Scan for the cell matching the given text and deliver its [x, y] coordinate at center. 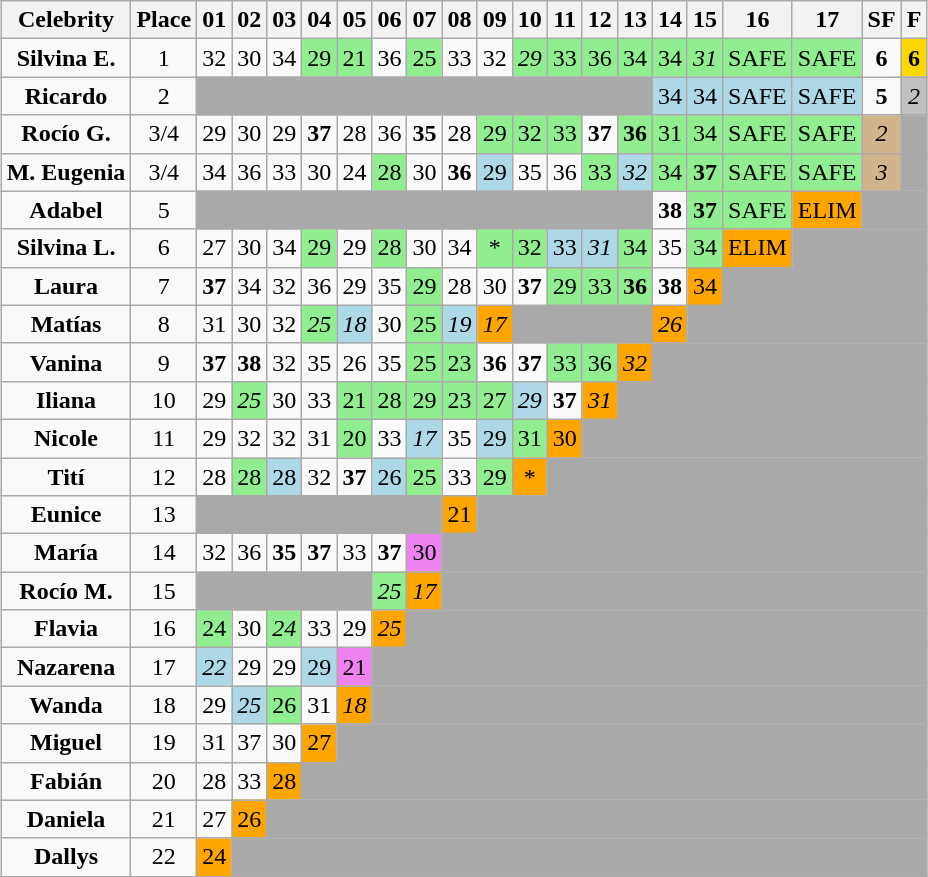
Laura [66, 286]
7 [164, 286]
08 [460, 20]
Silvina L. [66, 248]
Dallys [66, 857]
01 [214, 20]
3 [882, 172]
Flavia [66, 629]
Silvina E. [66, 58]
03 [284, 20]
Vanina [66, 362]
Miguel [66, 743]
María [66, 553]
07 [424, 20]
Nicole [66, 438]
Place [164, 20]
Rocío G. [66, 134]
Fabián [66, 781]
Iliana [66, 400]
Adabel [66, 210]
04 [320, 20]
Wanda [66, 705]
Tití [66, 477]
8 [164, 324]
Matías [66, 324]
F [914, 20]
09 [494, 20]
M. Eugenia [66, 172]
Daniela [66, 819]
1 [164, 58]
SF [882, 20]
Nazarena [66, 667]
Eunice [66, 515]
05 [354, 20]
Celebrity [66, 20]
Ricardo [66, 96]
06 [390, 20]
9 [164, 362]
02 [250, 20]
Rocío M. [66, 591]
